Identify which cell holds the provided text, then report its [X, Y] central coordinate. 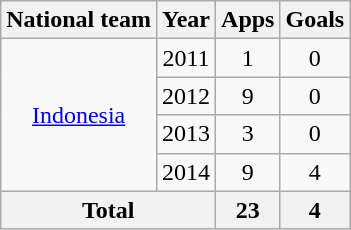
Goals [315, 20]
2012 [186, 96]
Apps [248, 20]
National team [79, 20]
2014 [186, 172]
Year [186, 20]
1 [248, 58]
Total [108, 210]
23 [248, 210]
Indonesia [79, 115]
3 [248, 134]
2011 [186, 58]
2013 [186, 134]
